Pinpoint the cell where the given text exists, returning its [x, y] midpoint coordinate. 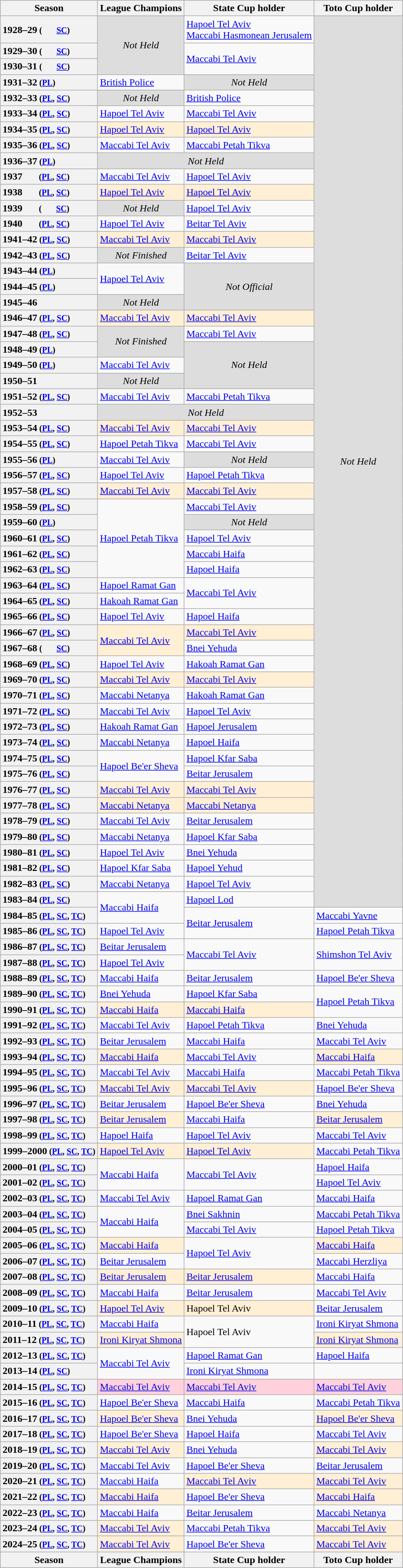
1936–37 (PL) [49, 161]
Bnei Sakhnin [249, 1214]
1991–92 (PL, SC, TC) [49, 1025]
1972–73 (PL, SC) [49, 727]
Hapoel Tel Aviv Maccabi Hasmonean Jerusalem [249, 30]
1980–81 (PL, SC) [49, 852]
Hapoel Yehud [249, 868]
1939 ( SC) [49, 208]
1979–80 (PL, SC) [49, 837]
2024–25 (PL, SC, TC) [49, 1544]
2015–16 (PL, SC, TC) [49, 1402]
1946–47 (PL, SC) [49, 318]
1973–74 (PL, SC) [49, 742]
Not Official [249, 287]
1997–98 (PL, SC, TC) [49, 1120]
1940 (PL, SC) [49, 224]
2013–14 (PL, SC) [49, 1371]
2004–05 (PL, SC, TC) [49, 1230]
2019–20 (PL, SC, TC) [49, 1466]
1953–54 (PL, SC) [49, 428]
1965–66 (PL, SC) [49, 617]
1982–83 (PL, SC) [49, 884]
2003–04 (PL, SC, TC) [49, 1214]
1975–76 (PL, SC) [49, 774]
1985–86 (PL, SC, TC) [49, 931]
1992–93 (PL, SC, TC) [49, 1041]
2022–23 (PL, SC, TC) [49, 1513]
Maccabi Herzliya [358, 1261]
1967–68 ( SC) [49, 648]
Shimshon Tel Aviv [358, 954]
1945–46 [49, 302]
1995–96 (PL, SC, TC) [49, 1088]
1952–53 [49, 412]
1976–77 (PL, SC) [49, 790]
1930–31 ( SC) [49, 66]
1998–99 (PL, SC, TC) [49, 1135]
2017–18 (PL, SC, TC) [49, 1434]
2005–06 (PL, SC, TC) [49, 1245]
Hapoel Lod [249, 899]
1947–48 (PL, SC) [49, 334]
1961–62 (PL, SC) [49, 554]
2011–12 (PL, SC, TC) [49, 1340]
1971–72 (PL, SC) [49, 711]
1933–34 (PL, SC) [49, 114]
Maccabi Yavne [358, 915]
1964–65 (PL, SC) [49, 601]
1962–63 (PL, SC) [49, 569]
2014–15 (PL, SC, TC) [49, 1387]
1958–59 (PL, SC) [49, 507]
1966–67 (PL, SC) [49, 632]
1988–89 (PL, SC, TC) [49, 978]
1959–60 (PL) [49, 522]
1949–50 (PL) [49, 365]
1978–79 (PL, SC) [49, 821]
1969–70 (PL, SC) [49, 679]
1955–56 (PL) [49, 460]
1968–69 (PL, SC) [49, 664]
2020–21 (PL, SC, TC) [49, 1481]
1960–61 (PL, SC) [49, 538]
2009–10 (PL, SC, TC) [49, 1308]
1977–78 (PL, SC) [49, 805]
1990–91 (PL, SC, TC) [49, 1010]
1943–44 (PL) [49, 271]
1993–94 (PL, SC, TC) [49, 1057]
1994–95 (PL, SC, TC) [49, 1072]
2010–11 (PL, SC, TC) [49, 1324]
1942–43 (PL, SC) [49, 255]
1938 (PL, SC) [49, 192]
1954–55 (PL, SC) [49, 444]
1937 (PL, SC) [49, 176]
1932–33 (PL, SC) [49, 98]
1974–75 (PL, SC) [49, 758]
1996–97 (PL, SC, TC) [49, 1104]
1956–57 (PL, SC) [49, 475]
2021–22 (PL, SC, TC) [49, 1497]
1984–85 (PL, SC, TC) [49, 915]
1957–58 (PL, SC) [49, 491]
Hapoel Jerusalem [249, 727]
1981–82 (PL, SC) [49, 868]
1970–71 (PL, SC) [49, 695]
2001–02 (PL, SC, TC) [49, 1182]
1929–30 ( SC) [49, 51]
1935–36 (PL, SC) [49, 145]
2023–24 (PL, SC, TC) [49, 1528]
1934–35 (PL, SC) [49, 129]
2012–13 (PL, SC, TC) [49, 1355]
2007–08 (PL, SC, TC) [49, 1277]
1948–49 (PL) [49, 349]
1989–90 (PL, SC, TC) [49, 994]
1928–29 ( SC) [49, 30]
1950–51 [49, 381]
1931–32 (PL) [49, 82]
2006–07 (PL, SC, TC) [49, 1261]
2008–09 (PL, SC, TC) [49, 1293]
1963–64 (PL, SC) [49, 585]
2016–17 (PL, SC, TC) [49, 1418]
1944–45 (PL) [49, 287]
1999–2000 (PL, SC, TC) [49, 1151]
2002–03 (PL, SC, TC) [49, 1198]
1983–84 (PL, SC) [49, 899]
1951–52 (PL, SC) [49, 396]
2018–19 (PL, SC, TC) [49, 1449]
2000–01 (PL, SC, TC) [49, 1167]
1941–42 (PL, SC) [49, 240]
1987–88 (PL, SC, TC) [49, 963]
1986–87 (PL, SC, TC) [49, 946]
